Provide the [x, y] coordinate of the cell's center where the given text is located.  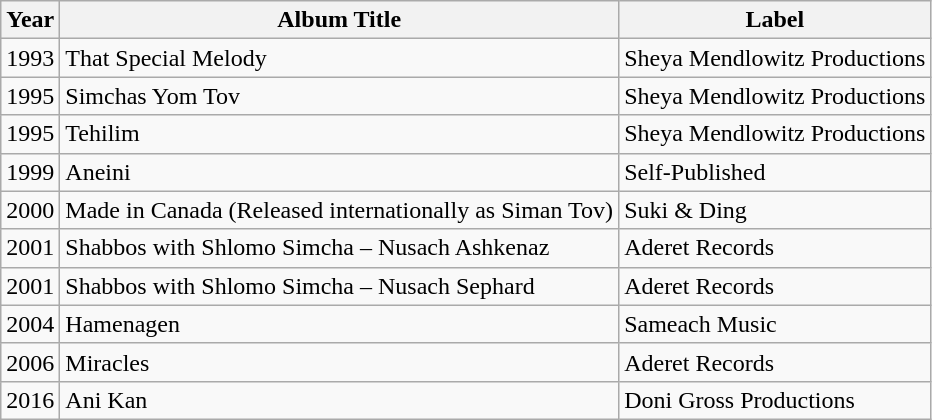
That Special Melody [340, 58]
Tehilim [340, 134]
2016 [30, 400]
2004 [30, 324]
Simchas Yom Tov [340, 96]
Label [775, 20]
2006 [30, 362]
Doni Gross Productions [775, 400]
Sameach Music [775, 324]
2000 [30, 210]
Aneini [340, 172]
Ani Kan [340, 400]
Made in Canada (Released internationally as Siman Tov) [340, 210]
1999 [30, 172]
Shabbos with Shlomo Simcha – Nusach Ashkenaz [340, 248]
Miracles [340, 362]
Shabbos with Shlomo Simcha – Nusach Sephard [340, 286]
1993 [30, 58]
Hamenagen [340, 324]
Album Title [340, 20]
Suki & Ding [775, 210]
Year [30, 20]
Self-Published [775, 172]
